Capture the cell that displays the provided text and extract its (X, Y) central coordinate. 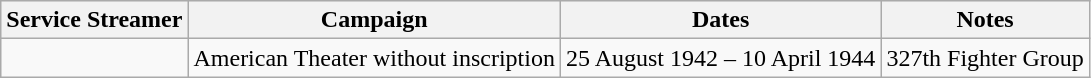
American Theater without inscription (374, 58)
Dates (720, 20)
327th Fighter Group (985, 58)
25 August 1942 – 10 April 1944 (720, 58)
Service Streamer (94, 20)
Notes (985, 20)
Campaign (374, 20)
